Provide the (x, y) coordinate of the cell's center where the given text is located.  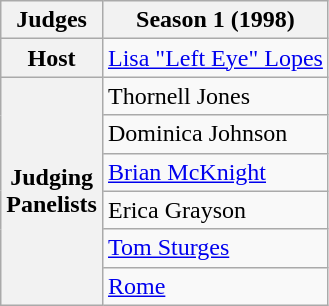
Thornell Jones (215, 96)
Dominica Johnson (215, 134)
JudgingPanelists (52, 191)
Brian McKnight (215, 172)
Season 1 (1998) (215, 20)
Erica Grayson (215, 210)
Host (52, 58)
Lisa "Left Eye" Lopes (215, 58)
Tom Sturges (215, 248)
Judges (52, 20)
Rome (215, 286)
